Return (X, Y) of the center of cell containing provided text 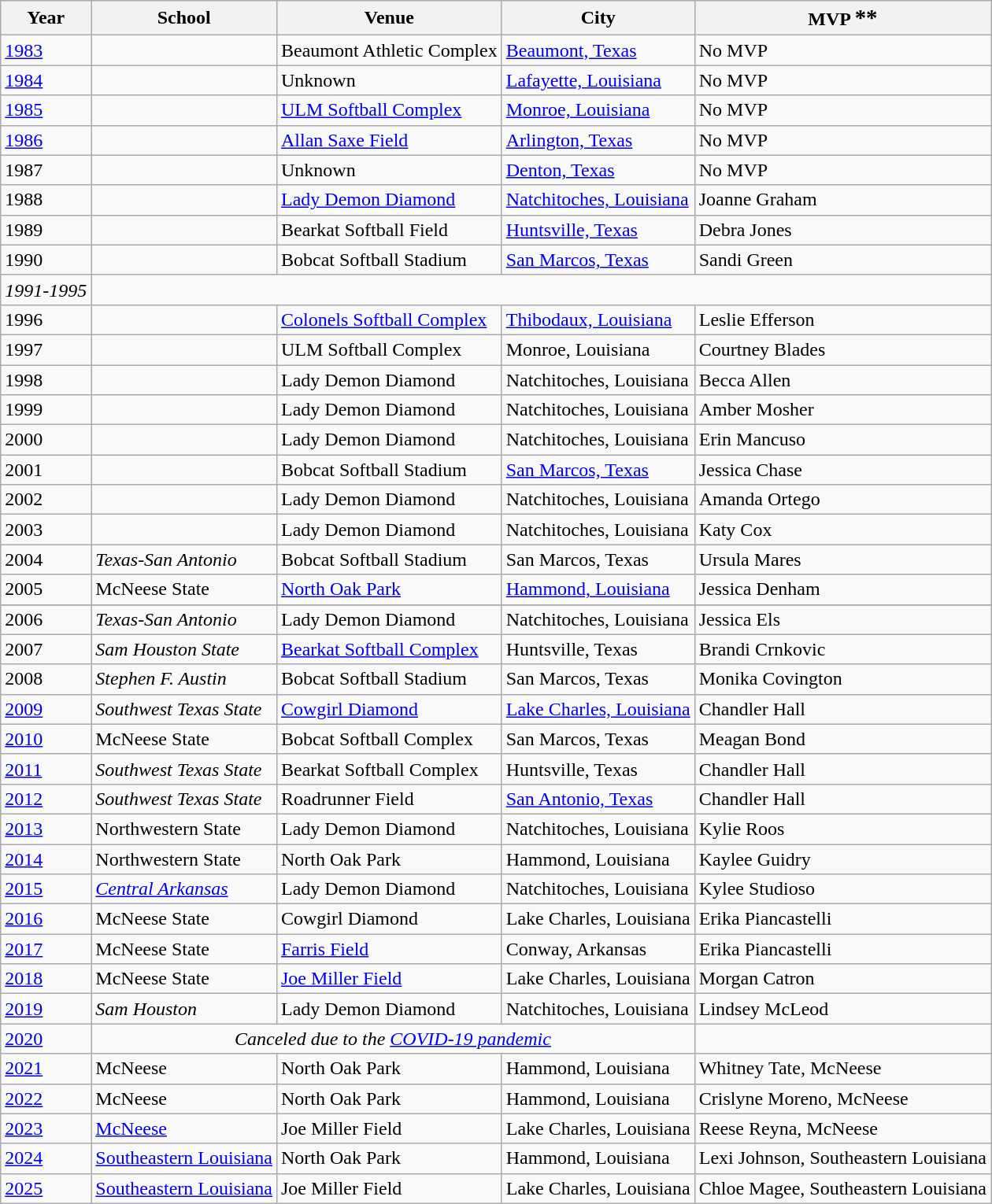
1997 (46, 349)
Kylee Studioso (842, 889)
2014 (46, 859)
Conway, Arkansas (598, 949)
Roadrunner Field (389, 799)
Sam Houston State (184, 649)
1991-1995 (46, 290)
2022 (46, 1099)
1988 (46, 200)
2005 (46, 589)
Jessica Chase (842, 470)
1986 (46, 140)
2018 (46, 979)
Beaumont Athletic Complex (389, 50)
MVP ** (842, 18)
2021 (46, 1069)
Arlington, Texas (598, 140)
1987 (46, 170)
2024 (46, 1158)
2000 (46, 440)
Lexi Johnson, Southeastern Louisiana (842, 1158)
Becca Allen (842, 380)
Crislyne Moreno, McNeese (842, 1099)
Monika Covington (842, 679)
2010 (46, 739)
Erin Mancuso (842, 440)
2016 (46, 919)
2009 (46, 709)
1999 (46, 410)
2023 (46, 1128)
1998 (46, 380)
2011 (46, 769)
Thibodaux, Louisiana (598, 319)
2002 (46, 500)
Sam Houston (184, 1009)
Meagan Bond (842, 739)
2008 (46, 679)
1984 (46, 80)
1989 (46, 230)
2019 (46, 1009)
Jessica Denham (842, 589)
Katy Cox (842, 530)
Debra Jones (842, 230)
Kylie Roos (842, 829)
2003 (46, 530)
Colonels Softball Complex (389, 319)
2001 (46, 470)
Amber Mosher (842, 410)
Sandi Green (842, 260)
Whitney Tate, McNeese (842, 1069)
1985 (46, 110)
Canceled due to the COVID-19 pandemic (393, 1039)
City (598, 18)
1996 (46, 319)
Joanne Graham (842, 200)
Kaylee Guidry (842, 859)
2007 (46, 649)
2013 (46, 829)
Leslie Efferson (842, 319)
School (184, 18)
Ursula Mares (842, 560)
Lindsey McLeod (842, 1009)
2025 (46, 1188)
Year (46, 18)
Allan Saxe Field (389, 140)
Farris Field (389, 949)
Amanda Ortego (842, 500)
1990 (46, 260)
San Antonio, Texas (598, 799)
Chloe Magee, Southeastern Louisiana (842, 1188)
Bobcat Softball Complex (389, 739)
2020 (46, 1039)
2004 (46, 560)
Jessica Els (842, 619)
Reese Reyna, McNeese (842, 1128)
2015 (46, 889)
Bearkat Softball Field (389, 230)
Brandi Crnkovic (842, 649)
Morgan Catron (842, 979)
Venue (389, 18)
Denton, Texas (598, 170)
1983 (46, 50)
Central Arkansas (184, 889)
Courtney Blades (842, 349)
2017 (46, 949)
2012 (46, 799)
Beaumont, Texas (598, 50)
2006 (46, 619)
Lafayette, Louisiana (598, 80)
Stephen F. Austin (184, 679)
